Extract the [x, y] coordinate from the center of the cell holding the provided text.  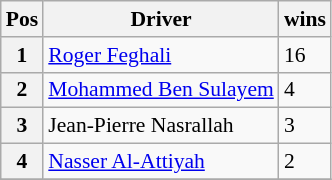
Jean-Pierre Nasrallah [161, 126]
1 [22, 55]
Nasser Al-Attiyah [161, 162]
Pos [22, 19]
wins [305, 19]
Driver [161, 19]
Mohammed Ben Sulayem [161, 90]
16 [305, 55]
Roger Feghali [161, 55]
